Determine the (x, y) coordinate at the center of the cell enclosing the given text.  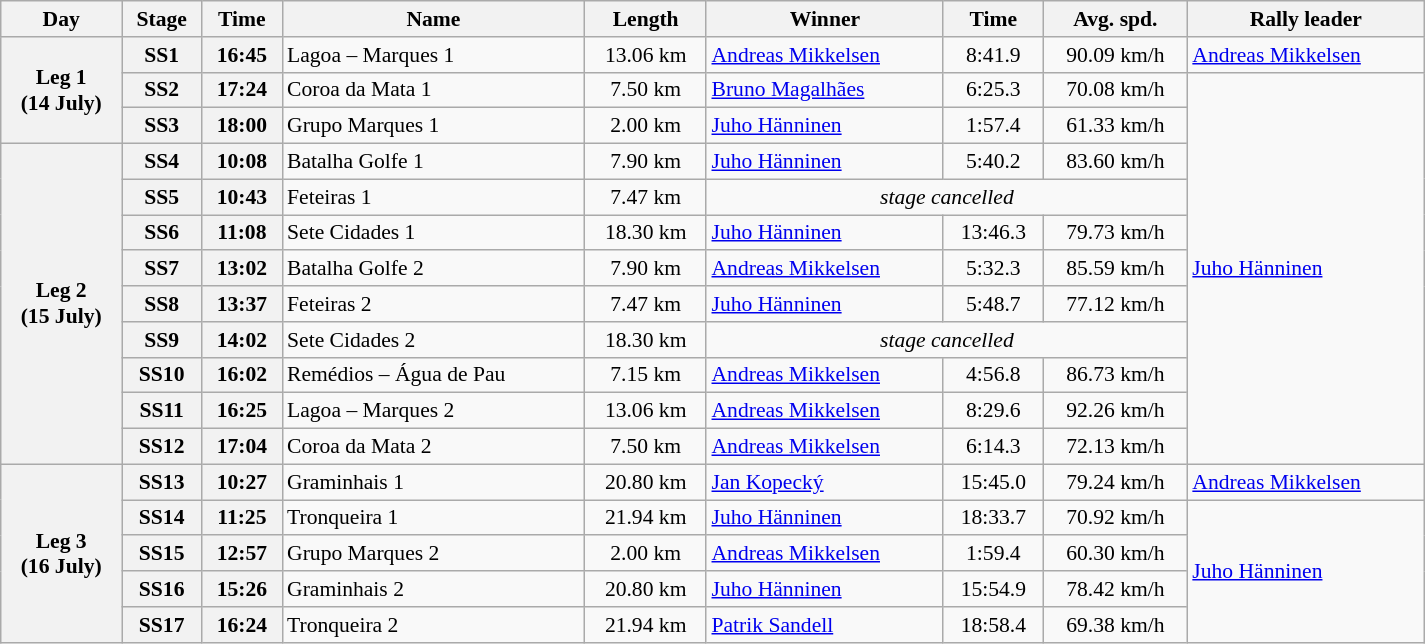
Sete Cidades 1 (434, 233)
15:54.9 (993, 589)
10:08 (242, 162)
17:24 (242, 90)
Lagoa – Marques 1 (434, 55)
Rally leader (1306, 19)
Length (646, 19)
Grupo Marques 1 (434, 126)
6:25.3 (993, 90)
11:25 (242, 518)
60.30 km/h (1115, 554)
SS14 (162, 518)
Graminhais 2 (434, 589)
13:02 (242, 269)
15:26 (242, 589)
Coroa da Mata 1 (434, 90)
Bruno Magalhães (824, 90)
SS9 (162, 340)
18:00 (242, 126)
12:57 (242, 554)
Tronqueira 1 (434, 518)
Grupo Marques 2 (434, 554)
SS12 (162, 447)
Lagoa – Marques 2 (434, 411)
Coroa da Mata 2 (434, 447)
69.38 km/h (1115, 625)
85.59 km/h (1115, 269)
SS8 (162, 304)
70.08 km/h (1115, 90)
16:02 (242, 375)
5:40.2 (993, 162)
SS10 (162, 375)
Patrik Sandell (824, 625)
Batalha Golfe 1 (434, 162)
78.42 km/h (1115, 589)
5:48.7 (993, 304)
Winner (824, 19)
18:58.4 (993, 625)
16:24 (242, 625)
86.73 km/h (1115, 375)
Name (434, 19)
Leg 1(14 July) (62, 90)
Day (62, 19)
Leg 2(15 July) (62, 304)
Graminhais 1 (434, 482)
16:45 (242, 55)
SS16 (162, 589)
90.09 km/h (1115, 55)
SS15 (162, 554)
79.24 km/h (1115, 482)
Batalha Golfe 2 (434, 269)
79.73 km/h (1115, 233)
61.33 km/h (1115, 126)
SS1 (162, 55)
16:25 (242, 411)
SS3 (162, 126)
8:29.6 (993, 411)
Tronqueira 2 (434, 625)
7.15 km (646, 375)
Stage (162, 19)
Jan Kopecký (824, 482)
SS4 (162, 162)
17:04 (242, 447)
15:45.0 (993, 482)
SS6 (162, 233)
83.60 km/h (1115, 162)
SS7 (162, 269)
Leg 3(16 July) (62, 553)
SS5 (162, 197)
5:32.3 (993, 269)
6:14.3 (993, 447)
8:41.9 (993, 55)
SS17 (162, 625)
1:57.4 (993, 126)
Remédios – Água de Pau (434, 375)
72.13 km/h (1115, 447)
18:33.7 (993, 518)
13:37 (242, 304)
70.92 km/h (1115, 518)
10:43 (242, 197)
Feteiras 2 (434, 304)
Sete Cidades 2 (434, 340)
10:27 (242, 482)
SS11 (162, 411)
1:59.4 (993, 554)
13:46.3 (993, 233)
SS13 (162, 482)
Feteiras 1 (434, 197)
11:08 (242, 233)
Avg. spd. (1115, 19)
14:02 (242, 340)
77.12 km/h (1115, 304)
4:56.8 (993, 375)
SS2 (162, 90)
92.26 km/h (1115, 411)
